Identify which cell holds the provided text, then report its (X, Y) central coordinate. 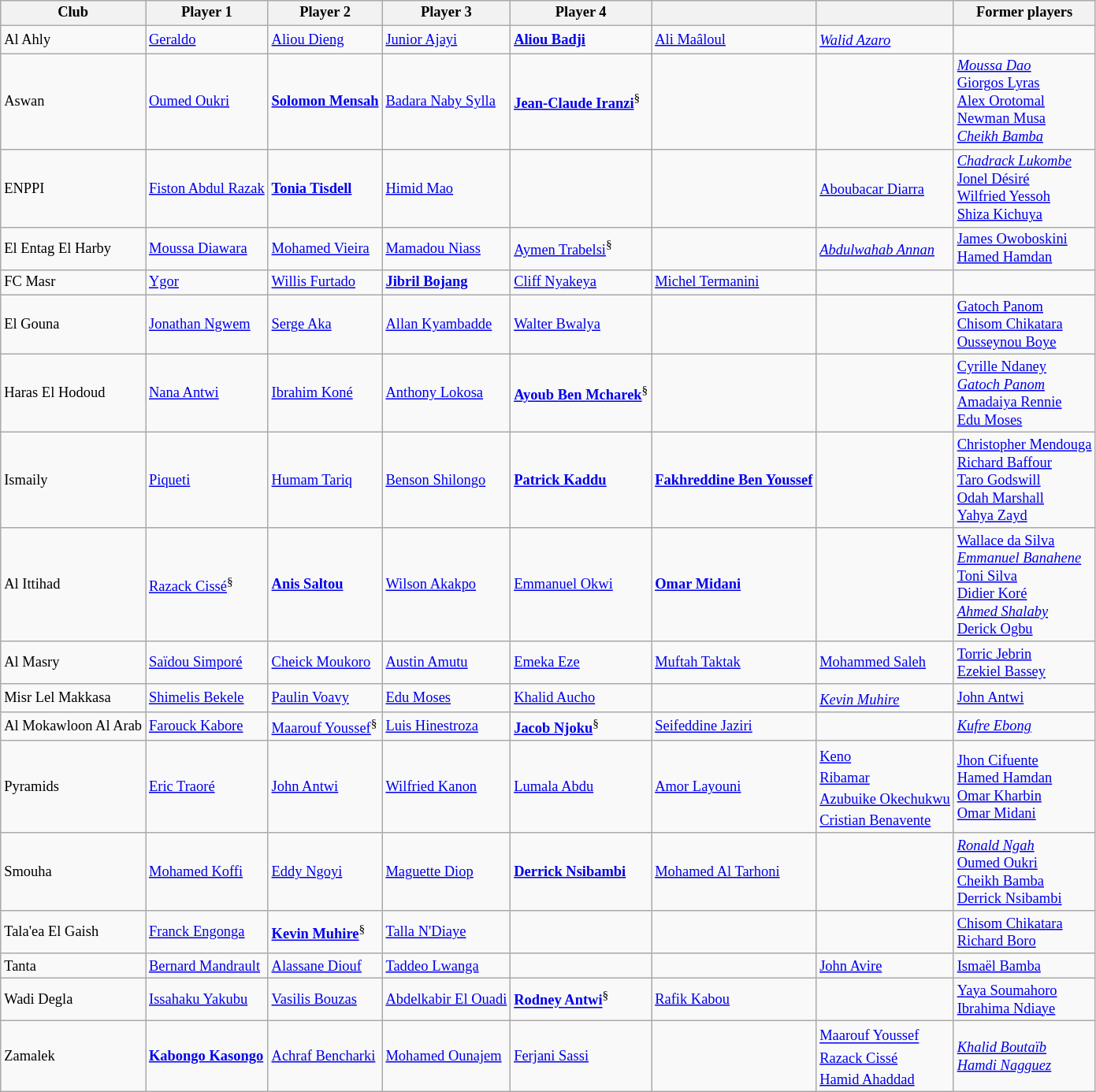
Jonathan Ngwem (207, 325)
Jibril Bojang (446, 282)
Cliff Nyakeya (581, 282)
Amor Layouni (734, 786)
Player 1 (207, 13)
Emeka Eze (581, 663)
El Gouna (73, 325)
Oumed Oukri (207, 101)
Allan Kyambadde (446, 325)
Ismaily (73, 481)
Jacob Njoku§ (581, 726)
Aswan (73, 101)
Ygor (207, 282)
Al Ittihad (73, 585)
Benson Shilongo (446, 481)
Misr Lel Makkasa (73, 698)
Al Masry (73, 663)
Badara Naby Sylla (446, 101)
Ismaël Bamba (1024, 966)
Omar Midani (734, 585)
Aliou Badji (581, 39)
Jean-Claude Iranzi§ (581, 101)
Walid Azaro (886, 39)
Patrick Kaddu (581, 481)
Michel Termanini (734, 282)
Fakhreddine Ben Youssef (734, 481)
Moussa Dao Giorgos Lyras Alex Orotomal Newman Musa Cheikh Bamba (1024, 101)
Kevin Muhire§ (325, 932)
Christopher Mendouga Richard Baffour Taro Godswill Odah Marshall Yahya Zayd (1024, 481)
Paulin Voavy (325, 698)
James Owoboskini Hamed Hamdan (1024, 249)
Seifeddine Jaziri (734, 726)
Ali Maâloul (734, 39)
Wadi Degla (73, 1000)
Tanta (73, 966)
Solomon Mensah (325, 101)
Haras El Hodoud (73, 394)
El Entag El Harby (73, 249)
Al Ahly (73, 39)
Former players (1024, 13)
Lumala Abdu (581, 786)
Edu Moses (446, 698)
Zamalek (73, 1057)
Bernard Mandrault (207, 966)
Vasilis Bouzas (325, 1000)
Aboubacar Diarra (886, 189)
Serge Aka (325, 325)
Mohammed Saleh (886, 663)
Pyramids (73, 786)
Aliou Dieng (325, 39)
Mohamed Vieira (325, 249)
Mohamed Al Tarhoni (734, 873)
Abdelkabir El Ouadi (446, 1000)
Mohamed Koffi (207, 873)
Kufre Ebong (1024, 726)
Fiston Abdul Razak (207, 189)
Al Mokawloon Al Arab (73, 726)
Moussa Diawara (207, 249)
Khalid Aucho (581, 698)
Mamadou Niass (446, 249)
Derrick Nsibambi (581, 873)
Keno Ribamar Azubuike Okechukwu Cristian Benavente (886, 786)
Rodney Antwi§ (581, 1000)
Club (73, 13)
Kabongo Kasongo (207, 1057)
Walter Bwalya (581, 325)
Taddeo Lwanga (446, 966)
Luis Hinestroza (446, 726)
Kevin Muhire (886, 698)
Gatoch Panom Chisom Chikatara Ousseynou Boye (1024, 325)
Shimelis Bekele (207, 698)
Achraf Bencharki (325, 1057)
Jhon Cifuente Hamed Hamdan Omar Kharbin Omar Midani (1024, 786)
Humam Tariq (325, 481)
Maarouf Youssef Razack Cissé Hamid Ahaddad (886, 1057)
FC Masr (73, 282)
Torric Jebrin Ezekiel Bassey (1024, 663)
Rafik Kabou (734, 1000)
Ronald Ngah Oumed Oukri Cheikh Bamba Derrick Nsibambi (1024, 873)
Talla N'Diaye (446, 932)
Austin Amutu (446, 663)
Chisom Chikatara Richard Boro (1024, 932)
ENPPI (73, 189)
Piqueti (207, 481)
Emmanuel Okwi (581, 585)
Willis Furtado (325, 282)
Ferjani Sassi (581, 1057)
Muftah Taktak (734, 663)
Himid Mao (446, 189)
Ibrahim Koné (325, 394)
Aymen Trabelsi§ (581, 249)
Chadrack Lukombe Jonel Désiré Wilfried Yessoh Shiza Kichuya (1024, 189)
Issahaku Yakubu (207, 1000)
Player 2 (325, 13)
Franck Engonga (207, 932)
Farouck Kabore (207, 726)
Player 3 (446, 13)
Alassane Diouf (325, 966)
Mohamed Ounajem (446, 1057)
Tonia Tisdell (325, 189)
Abdulwahab Annan (886, 249)
Yaya Soumahoro Ibrahima Ndiaye (1024, 1000)
Cyrille Ndaney Gatoch Panom Amadaiya Rennie Edu Moses (1024, 394)
Ayoub Ben Mcharek§ (581, 394)
Saïdou Simporé (207, 663)
Khalid Boutaïb Hamdi Nagguez (1024, 1057)
Anis Saltou (325, 585)
Cheick Moukoro (325, 663)
Razack Cissé§ (207, 585)
Maarouf Youssef§ (325, 726)
Maguette Diop (446, 873)
Anthony Lokosa (446, 394)
Smouha (73, 873)
Wilson Akakpo (446, 585)
Wilfried Kanon (446, 786)
Wallace da Silva Emmanuel Banahene Toni Silva Didier Koré Ahmed Shalaby Derick Ogbu (1024, 585)
Eddy Ngoyi (325, 873)
Junior Ajayi (446, 39)
Nana Antwi (207, 394)
Tala'ea El Gaish (73, 932)
Player 4 (581, 13)
Eric Traoré (207, 786)
John Avire (886, 966)
Geraldo (207, 39)
